From the cell containing the given text, extract its center point as (X, Y) coordinate. 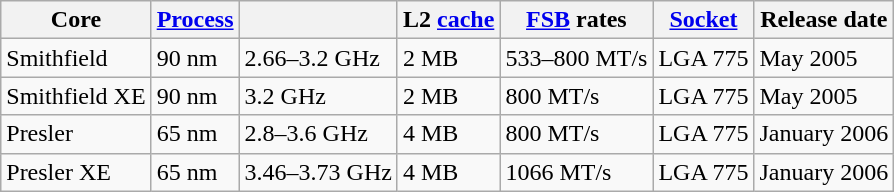
1066 MT/s (576, 172)
Release date (824, 20)
3.46–3.73 GHz (318, 172)
Smithfield XE (76, 96)
2.66–3.2 GHz (318, 58)
Core (76, 20)
Socket (704, 20)
Presler (76, 134)
Presler XE (76, 172)
2.8–3.6 GHz (318, 134)
3.2 GHz (318, 96)
Smithfield (76, 58)
533–800 MT/s (576, 58)
FSB rates (576, 20)
Process (195, 20)
L2 cache (448, 20)
